Pinpoint the cell where the given text exists, returning its (X, Y) midpoint coordinate. 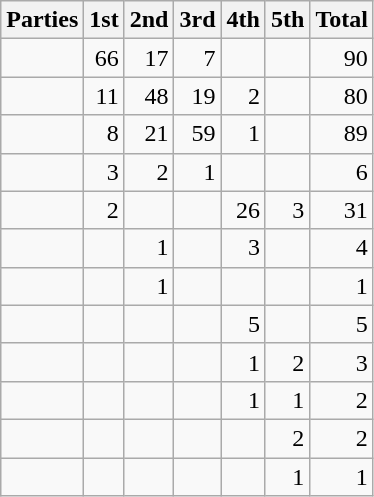
19 (198, 96)
6 (342, 172)
7 (198, 58)
21 (149, 134)
80 (342, 96)
5th (287, 20)
66 (104, 58)
89 (342, 134)
59 (198, 134)
4 (342, 248)
90 (342, 58)
48 (149, 96)
17 (149, 58)
1st (104, 20)
4th (243, 20)
2nd (149, 20)
8 (104, 134)
3rd (198, 20)
31 (342, 210)
11 (104, 96)
Parties (42, 20)
Total (342, 20)
26 (243, 210)
